Capture the cell that displays the provided text and extract its (x, y) central coordinate. 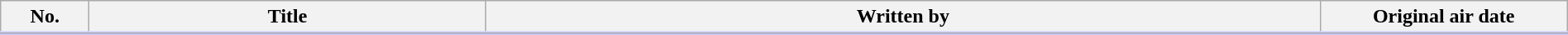
Original air date (1444, 17)
Title (288, 17)
No. (45, 17)
Written by (903, 17)
